From the cell containing the given text, extract its center point as (X, Y) coordinate. 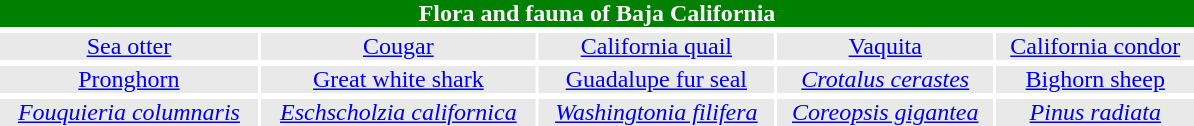
Pinus radiata (1096, 112)
Crotalus cerastes (886, 80)
Sea otter (129, 46)
Cougar (398, 46)
Eschscholzia californica (398, 112)
Washingtonia filifera (656, 112)
Vaquita (886, 46)
California quail (656, 46)
California condor (1096, 46)
Bighorn sheep (1096, 80)
Flora and fauna of Baja California (597, 14)
Guadalupe fur seal (656, 80)
Pronghorn (129, 80)
Coreopsis gigantea (886, 112)
Great white shark (398, 80)
Fouquieria columnaris (129, 112)
